Locate the cell with the specified text and output its [x, y] center coordinate. 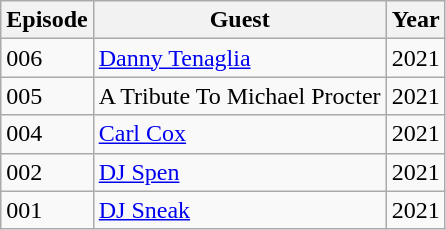
002 [47, 172]
006 [47, 58]
001 [47, 210]
Episode [47, 20]
Year [416, 20]
Carl Cox [240, 134]
DJ Spen [240, 172]
Guest [240, 20]
DJ Sneak [240, 210]
Danny Tenaglia [240, 58]
A Tribute To Michael Procter [240, 96]
004 [47, 134]
005 [47, 96]
